Determine the [X, Y] coordinate at the center of the cell enclosing the given text.  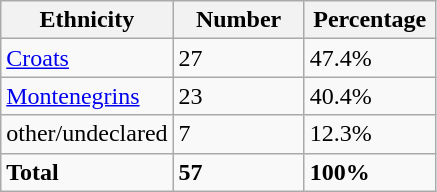
40.4% [370, 96]
100% [370, 172]
57 [238, 172]
Percentage [370, 20]
Number [238, 20]
Montenegrins [87, 96]
27 [238, 58]
other/undeclared [87, 134]
Ethnicity [87, 20]
12.3% [370, 134]
7 [238, 134]
47.4% [370, 58]
Croats [87, 58]
23 [238, 96]
Total [87, 172]
